Capture the cell that displays the provided text and extract its [X, Y] central coordinate. 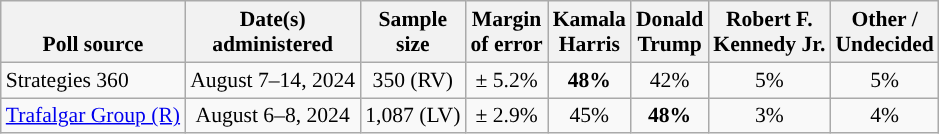
Trafalgar Group (R) [93, 116]
August 7–14, 2024 [272, 80]
Robert F.Kennedy Jr. [769, 32]
42% [670, 80]
KamalaHarris [590, 32]
Date(s)administered [272, 32]
DonaldTrump [670, 32]
Strategies 360 [93, 80]
Poll source [93, 32]
± 5.2% [506, 80]
350 (RV) [412, 80]
Samplesize [412, 32]
± 2.9% [506, 116]
Marginof error [506, 32]
4% [884, 116]
3% [769, 116]
45% [590, 116]
Other /Undecided [884, 32]
1,087 (LV) [412, 116]
August 6–8, 2024 [272, 116]
